For the text-containing cell, return its midpoint in (X, Y) coordinate format. 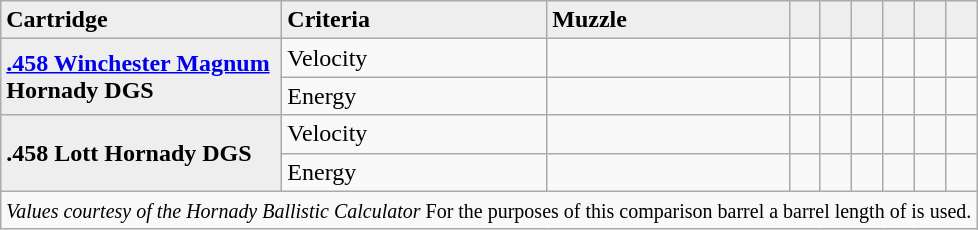
.458 Lott Hornady DGS (142, 153)
Muzzle (668, 20)
Values courtesy of the Hornady Ballistic Calculator For the purposes of this comparison barrel a barrel length of is used. (489, 210)
Cartridge (142, 20)
.458 Winchester Magnum Hornady DGS (142, 77)
Criteria (414, 20)
